Pinpoint the cell where the given text exists, returning its [X, Y] midpoint coordinate. 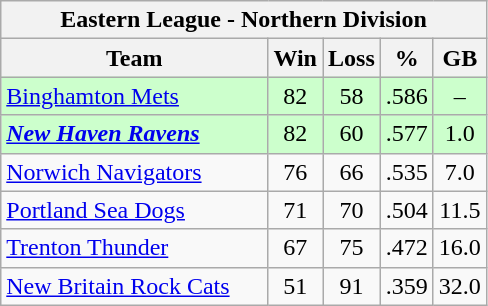
Trenton Thunder [134, 248]
GB [460, 58]
Team [134, 58]
.586 [406, 96]
76 [296, 172]
Loss [351, 58]
16.0 [460, 248]
66 [351, 172]
Win [296, 58]
75 [351, 248]
71 [296, 210]
91 [351, 286]
51 [296, 286]
% [406, 58]
70 [351, 210]
.577 [406, 134]
Eastern League - Northern Division [244, 20]
32.0 [460, 286]
60 [351, 134]
7.0 [460, 172]
New Britain Rock Cats [134, 286]
.535 [406, 172]
Norwich Navigators [134, 172]
Portland Sea Dogs [134, 210]
.504 [406, 210]
58 [351, 96]
Binghamton Mets [134, 96]
.359 [406, 286]
67 [296, 248]
11.5 [460, 210]
New Haven Ravens [134, 134]
1.0 [460, 134]
.472 [406, 248]
– [460, 96]
